Detect which cell encompasses the target text, then output its [x, y] center coordinate. 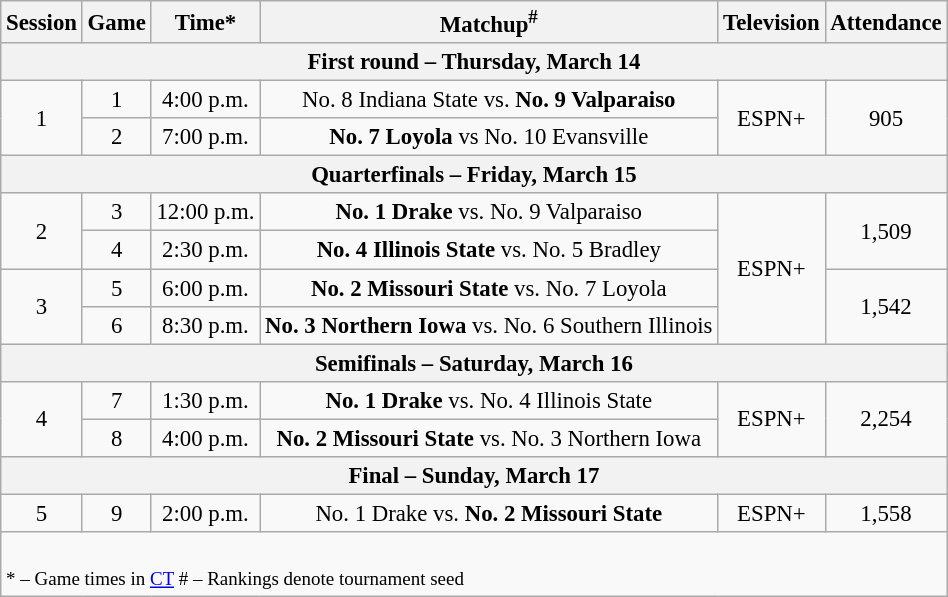
2:00 p.m. [206, 513]
No. 7 Loyola vs No. 10 Evansville [489, 137]
905 [886, 118]
No. 8 Indiana State vs. No. 9 Valparaiso [489, 100]
1:30 p.m. [206, 400]
No. 1 Drake vs. No. 2 Missouri State [489, 513]
Time* [206, 22]
Quarterfinals – Friday, March 15 [474, 175]
No. 4 Illinois State vs. No. 5 Bradley [489, 250]
No. 1 Drake vs. No. 9 Valparaiso [489, 213]
1,558 [886, 513]
* – Game times in CT # – Rankings denote tournament seed [474, 564]
6 [116, 325]
8 [116, 438]
2:30 p.m. [206, 250]
6:00 p.m. [206, 288]
No. 2 Missouri State vs. No. 7 Loyola [489, 288]
7:00 p.m. [206, 137]
Attendance [886, 22]
Game [116, 22]
12:00 p.m. [206, 213]
7 [116, 400]
Matchup# [489, 22]
1,542 [886, 306]
Television [772, 22]
2,254 [886, 418]
Semifinals – Saturday, March 16 [474, 363]
Session [42, 22]
No. 3 Northern Iowa vs. No. 6 Southern Illinois [489, 325]
First round – Thursday, March 14 [474, 62]
Final – Sunday, March 17 [474, 476]
No. 2 Missouri State vs. No. 3 Northern Iowa [489, 438]
9 [116, 513]
8:30 p.m. [206, 325]
1,509 [886, 232]
No. 1 Drake vs. No. 4 Illinois State [489, 400]
